Identify which cell holds the provided text, then report its [x, y] central coordinate. 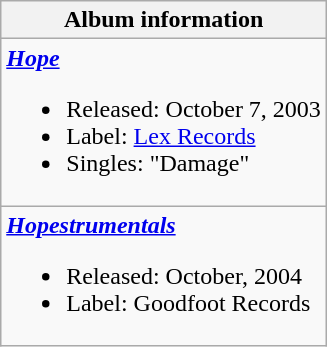
Album information [164, 20]
HopestrumentalsReleased: October, 2004Label: Goodfoot Records [164, 276]
HopeReleased: October 7, 2003Label: Lex RecordsSingles: "Damage" [164, 122]
